Detect which cell encompasses the target text, then output its [X, Y] center coordinate. 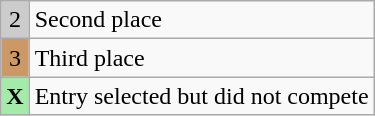
Entry selected but did not compete [202, 96]
Third place [202, 58]
3 [15, 58]
Second place [202, 20]
2 [15, 20]
X [15, 96]
